Extract the (X, Y) coordinate from the center of the cell holding the provided text.  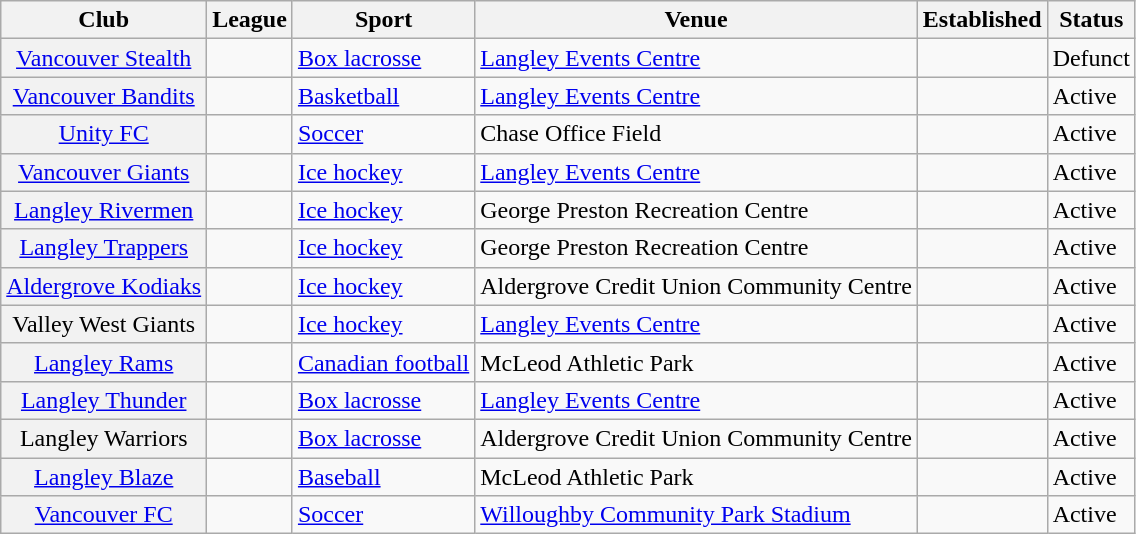
Unity FC (104, 134)
Langley Blaze (104, 477)
Status (1091, 20)
Defunct (1091, 58)
Established (982, 20)
Vancouver FC (104, 515)
Chase Office Field (696, 134)
Langley Trappers (104, 248)
Basketball (383, 96)
Langley Warriors (104, 438)
Vancouver Bandits (104, 96)
Vancouver Giants (104, 172)
Sport (383, 20)
Langley Rams (104, 362)
Vancouver Stealth (104, 58)
League (250, 20)
Willoughby Community Park Stadium (696, 515)
Aldergrove Kodiaks (104, 286)
Langley Rivermen (104, 210)
Baseball (383, 477)
Club (104, 20)
Venue (696, 20)
Langley Thunder (104, 400)
Canadian football (383, 362)
Valley West Giants (104, 324)
